Scan for the cell matching the given text and deliver its (X, Y) coordinate at center. 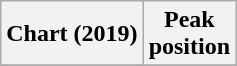
Peakposition (189, 34)
Chart (2019) (72, 34)
